Output the (x, y) coordinate of the center of the cell containing the given text.  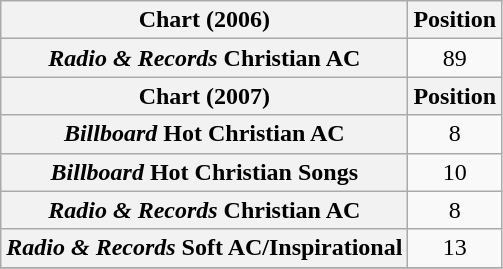
13 (455, 248)
Billboard Hot Christian Songs (204, 172)
Chart (2006) (204, 20)
Radio & Records Soft AC/Inspirational (204, 248)
89 (455, 58)
10 (455, 172)
Billboard Hot Christian AC (204, 134)
Chart (2007) (204, 96)
